Output the (X, Y) coordinate of the center of the cell containing the given text.  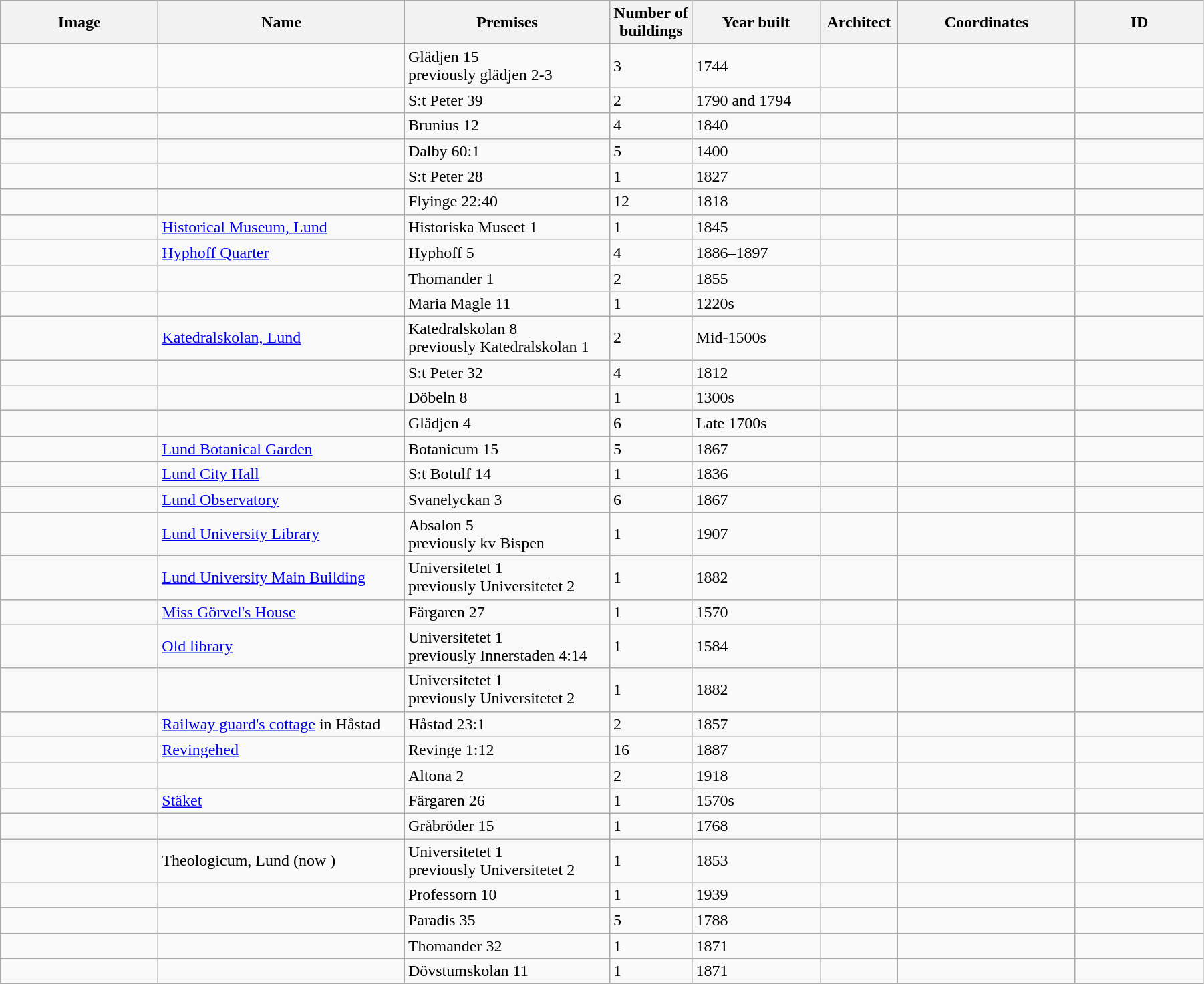
1744 (756, 65)
1400 (756, 151)
1788 (756, 921)
Professorn 10 (506, 895)
Coordinates (986, 23)
1840 (756, 126)
ID (1139, 23)
Thomander 1 (506, 278)
1570 (756, 612)
Håstad 23:1 (506, 724)
Lund University Library (282, 534)
1855 (756, 278)
Name (282, 23)
3 (651, 65)
Image (80, 23)
Döbeln 8 (506, 398)
1570s (756, 800)
Botanicum 15 (506, 449)
S:t Peter 39 (506, 100)
Thomander 32 (506, 946)
Glädjen 15previously glädjen 2-3 (506, 65)
Old library (282, 647)
Absalon 5previously kv Bispen (506, 534)
Lund University Main Building (282, 577)
Mid-1500s (756, 338)
Flyinge 22:40 (506, 202)
Gråbröder 15 (506, 826)
Paradis 35 (506, 921)
S:t Peter 28 (506, 176)
Revingehed (282, 750)
Färgaren 27 (506, 612)
Architect (859, 23)
Färgaren 26 (506, 800)
S:t Botulf 14 (506, 474)
Hyphoff 5 (506, 253)
1939 (756, 895)
Revinge 1:12 (506, 750)
Theologicum, Lund (now ) (282, 860)
Historical Museum, Lund (282, 227)
1887 (756, 750)
1886–1897 (756, 253)
Svanelyckan 3 (506, 500)
Stäket (282, 800)
1845 (756, 227)
Glädjen 4 (506, 424)
1300s (756, 398)
1812 (756, 372)
1768 (756, 826)
Miss Görvel's House (282, 612)
1853 (756, 860)
1790 and 1794 (756, 100)
12 (651, 202)
1584 (756, 647)
16 (651, 750)
S:t Peter 32 (506, 372)
Maria Magle 11 (506, 303)
Year built (756, 23)
1220s (756, 303)
Lund Observatory (282, 500)
Lund Botanical Garden (282, 449)
1827 (756, 176)
Dalby 60:1 (506, 151)
Lund City Hall (282, 474)
1918 (756, 775)
Universitetet 1previously Innerstaden 4:14 (506, 647)
1836 (756, 474)
Dövstumskolan 11 (506, 971)
1818 (756, 202)
Katedralskolan, Lund (282, 338)
1907 (756, 534)
Historiska Museet 1 (506, 227)
Brunius 12 (506, 126)
Premises (506, 23)
Late 1700s (756, 424)
1857 (756, 724)
Katedralskolan 8previously Katedralskolan 1 (506, 338)
Number ofbuildings (651, 23)
Hyphoff Quarter (282, 253)
Altona 2 (506, 775)
Railway guard's cottage in Håstad (282, 724)
